Identify which cell holds the provided text, then report its [x, y] central coordinate. 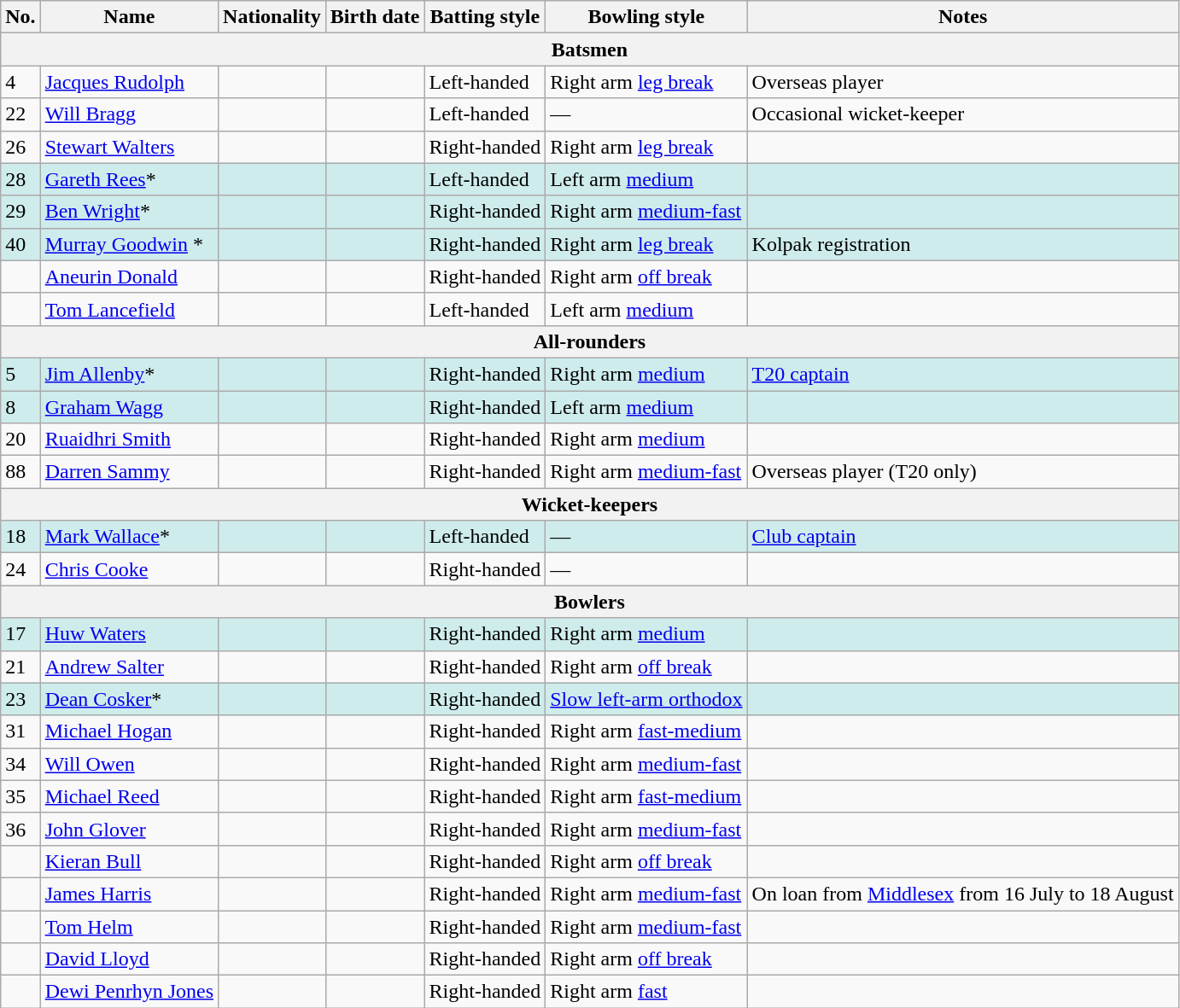
Batsmen [589, 50]
Batting style [485, 17]
Dewi Penrhyn Jones [129, 992]
Will Owen [129, 764]
Tom Lancefield [129, 309]
34 [20, 764]
21 [20, 667]
Birth date [375, 17]
Notes [963, 17]
Huw Waters [129, 634]
24 [20, 569]
29 [20, 212]
Dean Cosker* [129, 699]
20 [20, 440]
T20 captain [963, 374]
4 [20, 82]
Overseas player [963, 82]
Will Bragg [129, 114]
Stewart Walters [129, 147]
31 [20, 731]
Michael Reed [129, 796]
Ben Wright* [129, 212]
Kieran Bull [129, 861]
Jim Allenby* [129, 374]
Mark Wallace* [129, 537]
Club captain [963, 537]
Nationality [272, 17]
Tom Helm [129, 926]
Kolpak registration [963, 244]
David Lloyd [129, 959]
Murray Goodwin * [129, 244]
88 [20, 472]
Gareth Rees* [129, 179]
Name [129, 17]
8 [20, 407]
Wicket-keepers [589, 504]
On loan from Middlesex from 16 July to 18 August [963, 894]
All-rounders [589, 341]
40 [20, 244]
17 [20, 634]
Overseas player (T20 only) [963, 472]
35 [20, 796]
Bowling style [646, 17]
Chris Cooke [129, 569]
Occasional wicket-keeper [963, 114]
Jacques Rudolph [129, 82]
Slow left-arm orthodox [646, 699]
28 [20, 179]
Darren Sammy [129, 472]
Right arm fast [646, 992]
Aneurin Donald [129, 277]
Bowlers [589, 602]
23 [20, 699]
James Harris [129, 894]
22 [20, 114]
Graham Wagg [129, 407]
26 [20, 147]
Ruaidhri Smith [129, 440]
18 [20, 537]
Michael Hogan [129, 731]
36 [20, 829]
John Glover [129, 829]
5 [20, 374]
Andrew Salter [129, 667]
No. [20, 17]
